From the cell containing the given text, extract its center point as (x, y) coordinate. 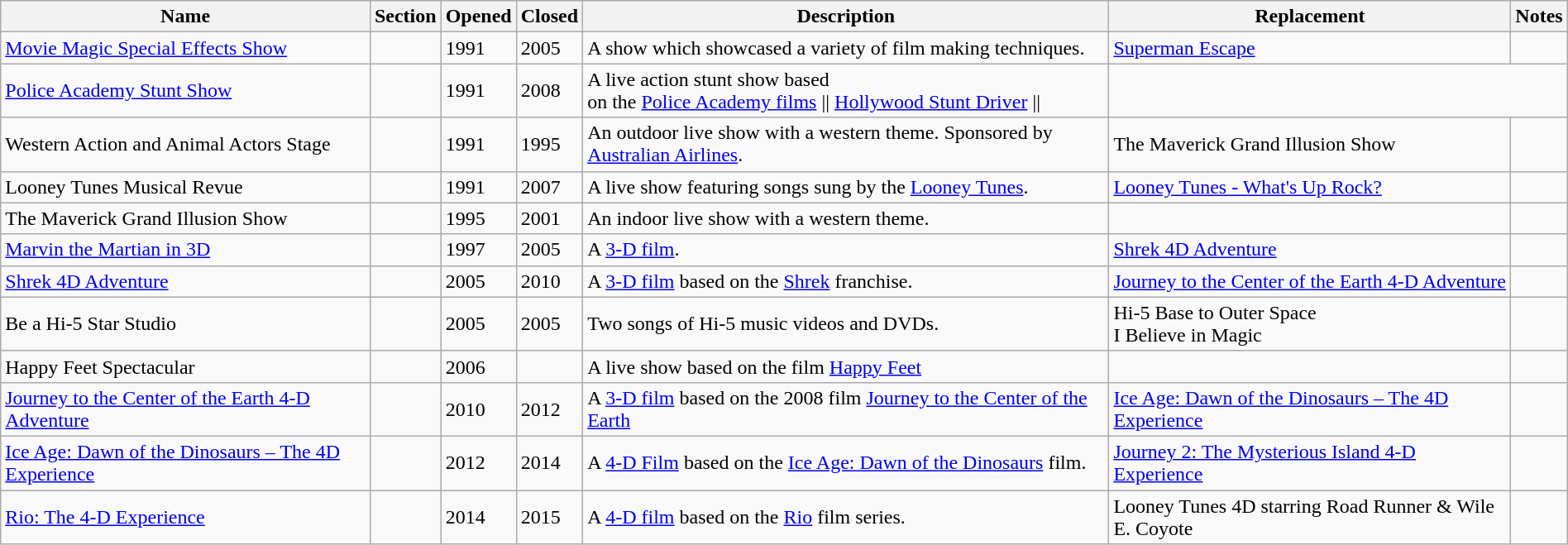
Superman Escape (1310, 48)
1997 (478, 250)
Looney Tunes Musical Revue (185, 187)
A 3-D film based on the Shrek franchise. (846, 281)
Closed (549, 17)
2006 (478, 366)
Hi-5 Base to Outer SpaceI Believe in Magic (1310, 324)
Looney Tunes 4D starring Road Runner & Wile E. Coyote (1310, 516)
A 4-D Film based on the Ice Age: Dawn of the Dinosaurs film. (846, 463)
Rio: The 4-D Experience (185, 516)
Replacement (1310, 17)
A live action stunt show basedon the Police Academy films || Hollywood Stunt Driver || (846, 91)
Movie Magic Special Effects Show (185, 48)
Opened (478, 17)
Be a Hi-5 Star Studio (185, 324)
2007 (549, 187)
Name (185, 17)
Police Academy Stunt Show (185, 91)
A show which showcased a variety of film making techniques. (846, 48)
A 3-D film based on the 2008 film Journey to the Center of the Earth (846, 409)
Description (846, 17)
Notes (1539, 17)
Western Action and Animal Actors Stage (185, 144)
2015 (549, 516)
Journey 2: The Mysterious Island 4-D Experience (1310, 463)
2008 (549, 91)
Marvin the Martian in 3D (185, 250)
Two songs of Hi-5 music videos and DVDs. (846, 324)
An indoor live show with a western theme. (846, 218)
Looney Tunes - What's Up Rock? (1310, 187)
A live show featuring songs sung by the Looney Tunes. (846, 187)
A 3-D film. (846, 250)
Section (405, 17)
A 4-D film based on the Rio film series. (846, 516)
An outdoor live show with a western theme. Sponsored by Australian Airlines. (846, 144)
2001 (549, 218)
A live show based on the film Happy Feet (846, 366)
Happy Feet Spectacular (185, 366)
